From the cell containing the given text, extract its center point as [X, Y] coordinate. 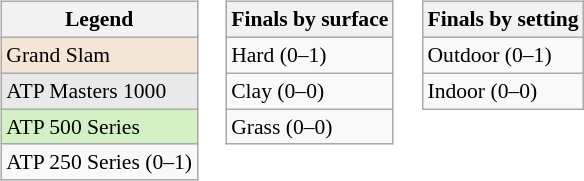
ATP 250 Series (0–1) [99, 162]
Finals by setting [502, 20]
Outdoor (0–1) [502, 55]
Legend [99, 20]
Grass (0–0) [310, 127]
ATP 500 Series [99, 127]
Finals by surface [310, 20]
Grand Slam [99, 55]
ATP Masters 1000 [99, 91]
Indoor (0–0) [502, 91]
Hard (0–1) [310, 55]
Clay (0–0) [310, 91]
